Capture the cell that displays the provided text and extract its [X, Y] central coordinate. 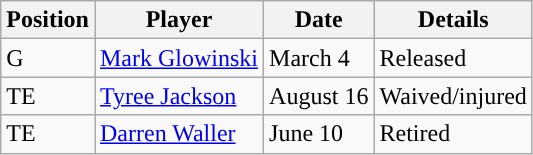
Details [453, 20]
Darren Waller [178, 134]
Waived/injured [453, 96]
Date [319, 20]
Position [48, 20]
March 4 [319, 58]
Mark Glowinski [178, 58]
August 16 [319, 96]
Retired [453, 134]
Tyree Jackson [178, 96]
June 10 [319, 134]
Player [178, 20]
G [48, 58]
Released [453, 58]
